Locate the cell with the specified text and output its (X, Y) center coordinate. 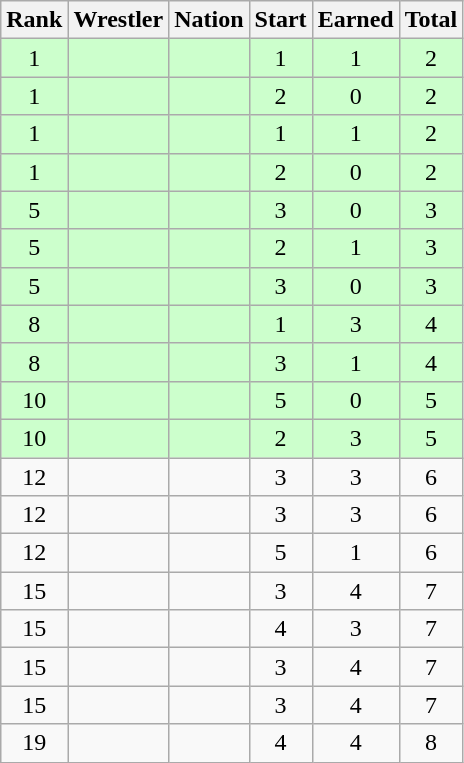
Start (280, 20)
Earned (356, 20)
Nation (209, 20)
Total (431, 20)
Rank (34, 20)
19 (34, 743)
Wrestler (118, 20)
